For the text-containing cell, return its midpoint in [x, y] coordinate format. 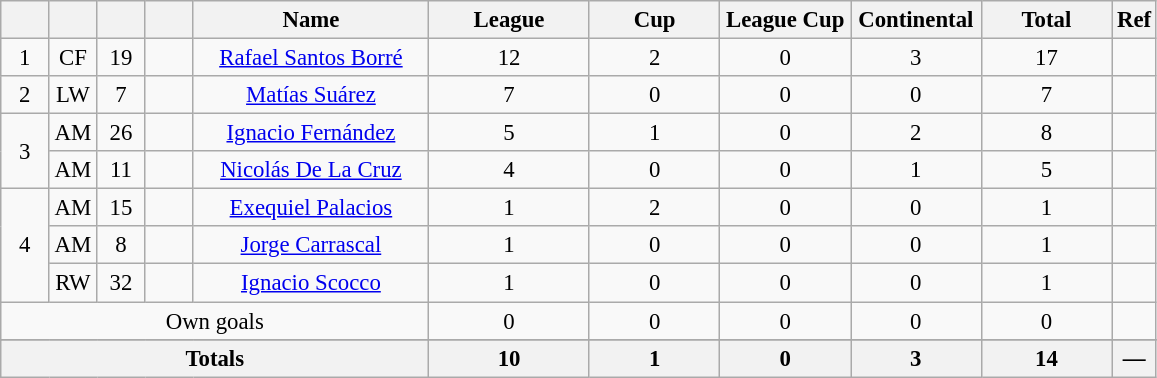
17 [1046, 58]
League Cup [786, 20]
15 [121, 208]
— [1134, 358]
League [510, 20]
10 [510, 358]
RW [73, 283]
32 [121, 283]
14 [1046, 358]
26 [121, 133]
11 [121, 170]
Own goals [215, 321]
Ignacio Scocco [311, 283]
Ignacio Fernández [311, 133]
Total [1046, 20]
CF [73, 58]
Matías Suárez [311, 95]
12 [510, 58]
Continental [916, 20]
Exequiel Palacios [311, 208]
LW [73, 95]
Cup [654, 20]
Name [311, 20]
19 [121, 58]
Rafael Santos Borré [311, 58]
Ref [1134, 20]
Totals [215, 358]
Nicolás De La Cruz [311, 170]
Jorge Carrascal [311, 245]
